Return (X, Y) of the center of cell containing provided text 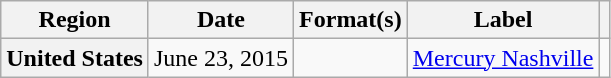
Region (75, 20)
Format(s) (351, 20)
United States (75, 58)
Label (503, 20)
Mercury Nashville (503, 58)
Date (220, 20)
June 23, 2015 (220, 58)
